Search for the cell housing the specified text and yield its [X, Y] center coordinate. 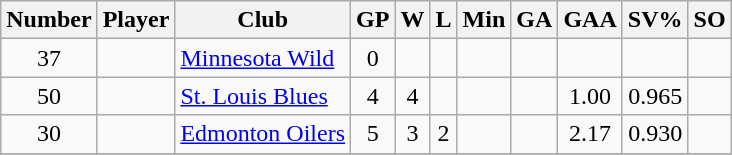
5 [373, 134]
37 [49, 58]
Minnesota Wild [263, 58]
Edmonton Oilers [263, 134]
30 [49, 134]
1.00 [590, 96]
0 [373, 58]
W [412, 20]
Club [263, 20]
50 [49, 96]
2 [444, 134]
0.930 [655, 134]
2.17 [590, 134]
SO [710, 20]
GA [534, 20]
3 [412, 134]
Number [49, 20]
Min [484, 20]
St. Louis Blues [263, 96]
GAA [590, 20]
Player [136, 20]
SV% [655, 20]
0.965 [655, 96]
GP [373, 20]
L [444, 20]
